Capture the cell that displays the provided text and extract its [x, y] central coordinate. 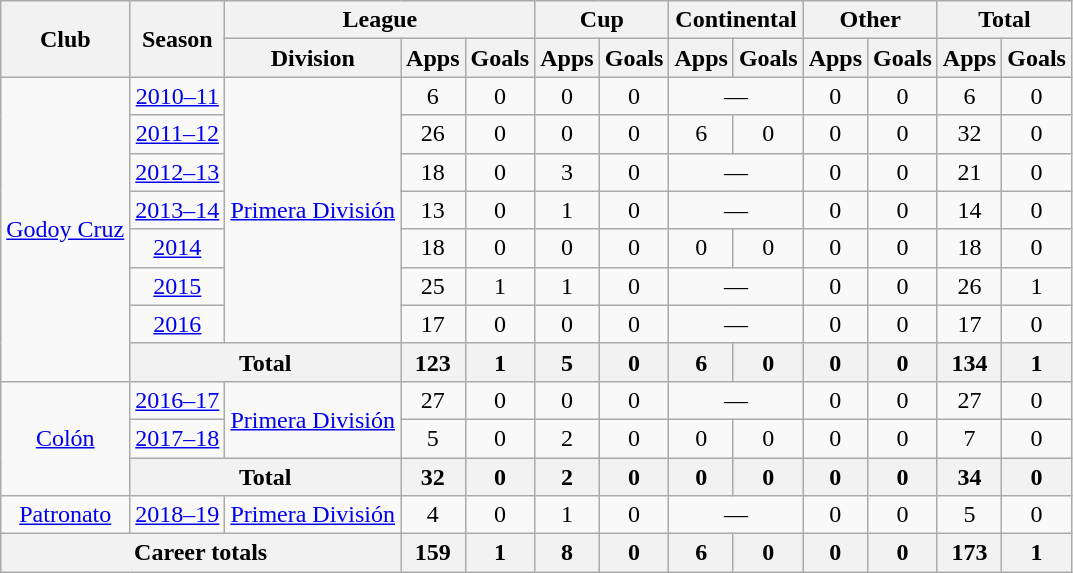
2016 [178, 324]
2014 [178, 248]
Patronato [66, 515]
13 [433, 210]
7 [969, 438]
Division [313, 58]
Cup [602, 20]
Career totals [201, 553]
2013–14 [178, 210]
2016–17 [178, 400]
173 [969, 553]
2017–18 [178, 438]
2018–19 [178, 515]
134 [969, 362]
2010–11 [178, 96]
2011–12 [178, 134]
3 [567, 172]
4 [433, 515]
2015 [178, 286]
123 [433, 362]
Season [178, 39]
2012–13 [178, 172]
Club [66, 39]
14 [969, 210]
League [380, 20]
Godoy Cruz [66, 229]
159 [433, 553]
Other [870, 20]
25 [433, 286]
Colón [66, 438]
Continental [736, 20]
21 [969, 172]
8 [567, 553]
34 [969, 477]
